From the cell containing the given text, extract its center point as [x, y] coordinate. 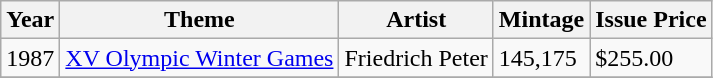
145,175 [541, 58]
Issue Price [651, 20]
Friedrich Peter [416, 58]
Theme [200, 20]
$255.00 [651, 58]
1987 [30, 58]
Year [30, 20]
Mintage [541, 20]
Artist [416, 20]
XV Olympic Winter Games [200, 58]
